Capture the cell that displays the provided text and extract its [x, y] central coordinate. 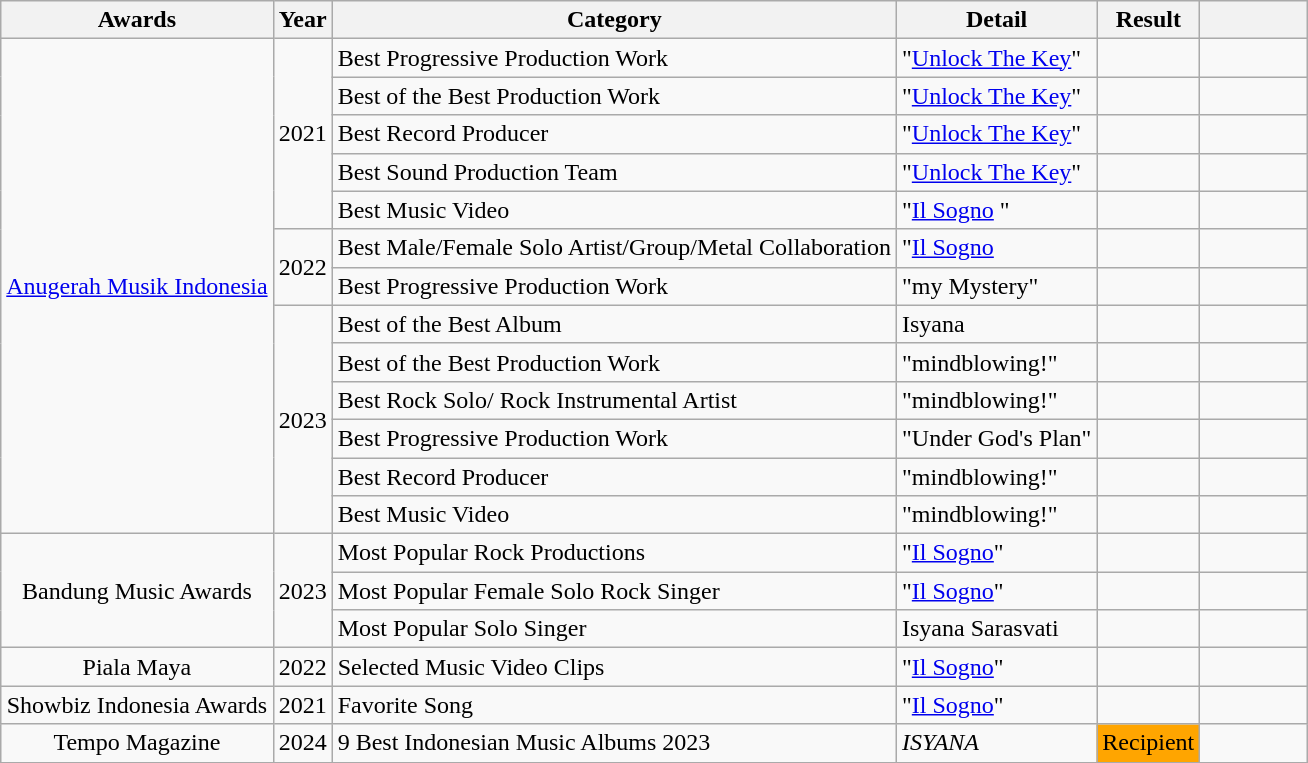
Favorite Song [614, 705]
Most Popular Solo Singer [614, 629]
Best Rock Solo/ Rock Instrumental Artist [614, 400]
Category [614, 20]
Most Popular Rock Productions [614, 553]
"Under God's Plan" [996, 438]
Bandung Music Awards [137, 591]
"Il Sogno [996, 248]
Recipient [1148, 743]
Anugerah Musik Indonesia [137, 286]
Best of the Best Album [614, 324]
"my Mystery" [996, 286]
Tempo Magazine [137, 743]
Best Sound Production Team [614, 172]
9 Best Indonesian Music Albums 2023 [614, 743]
"Il Sogno " [996, 210]
Piala Maya [137, 667]
Best Male/Female Solo Artist/Group/Metal Collaboration [614, 248]
Selected Music Video Clips [614, 667]
Awards [137, 20]
Most Popular Female Solo Rock Singer [614, 591]
Year [302, 20]
Result [1148, 20]
Isyana [996, 324]
Detail [996, 20]
Showbiz Indonesia Awards [137, 705]
Isyana Sarasvati [996, 629]
2024 [302, 743]
ISYANA [996, 743]
